For the text-containing cell, return its midpoint in [x, y] coordinate format. 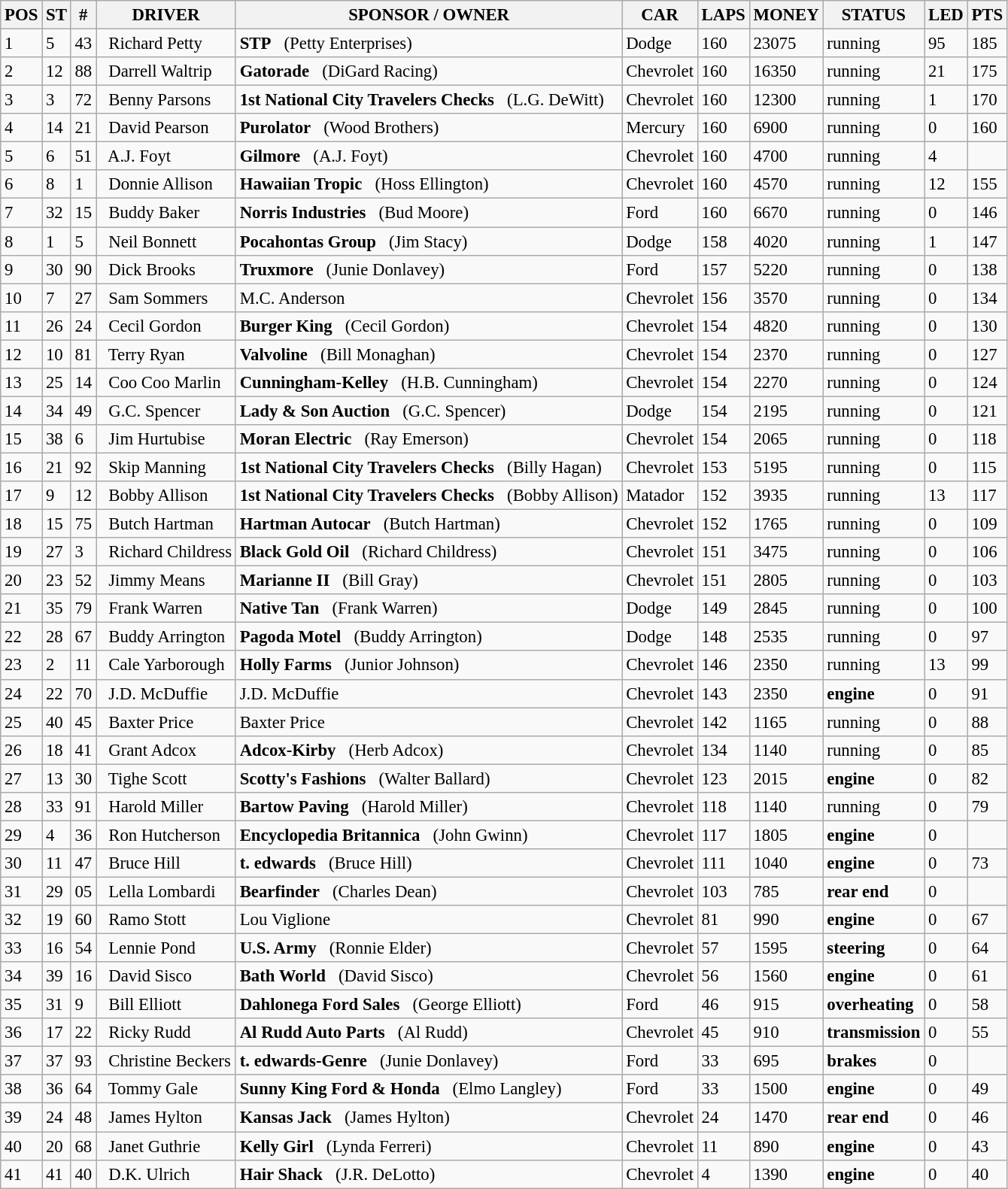
Buddy Baker [166, 213]
143 [724, 693]
12300 [786, 100]
6900 [786, 128]
75 [83, 524]
138 [987, 269]
111 [724, 863]
05 [83, 891]
90 [83, 269]
Marianne II (Bill Gray) [429, 581]
Hair Shack (J.R. DeLotto) [429, 1174]
890 [786, 1146]
3935 [786, 496]
Ramo Stott [166, 920]
52 [83, 581]
185 [987, 44]
1805 [786, 835]
Adcox-Kirby (Herb Adcox) [429, 750]
# [83, 15]
brakes [874, 1061]
steering [874, 948]
51 [83, 156]
175 [987, 71]
85 [987, 750]
6670 [786, 213]
LED [946, 15]
Scotty's Fashions (Walter Ballard) [429, 778]
Hartman Autocar (Butch Hartman) [429, 524]
92 [83, 467]
Lady & Son Auction (G.C. Spencer) [429, 411]
Lella Lombardi [166, 891]
Bartow Paving (Harold Miller) [429, 807]
Ron Hutcherson [166, 835]
55 [987, 1033]
73 [987, 863]
3475 [786, 552]
1595 [786, 948]
DRIVER [166, 15]
910 [786, 1033]
4020 [786, 241]
Kansas Jack (James Hylton) [429, 1118]
Pocahontas Group (Jim Stacy) [429, 241]
990 [786, 920]
54 [83, 948]
2195 [786, 411]
3570 [786, 298]
Tighe Scott [166, 778]
Benny Parsons [166, 100]
4820 [786, 326]
100 [987, 608]
David Sisco [166, 976]
ST [56, 15]
23075 [786, 44]
130 [987, 326]
785 [786, 891]
1470 [786, 1118]
Janet Guthrie [166, 1146]
Norris Industries (Bud Moore) [429, 213]
Christine Beckers [166, 1061]
Matador [660, 496]
Kelly Girl (Lynda Ferreri) [429, 1146]
123 [724, 778]
121 [987, 411]
1040 [786, 863]
Holly Farms (Junior Johnson) [429, 666]
Purolator (Wood Brothers) [429, 128]
Bearfinder (Charles Dean) [429, 891]
Richard Childress [166, 552]
58 [987, 1005]
109 [987, 524]
915 [786, 1005]
Dahlonega Ford Sales (George Elliott) [429, 1005]
695 [786, 1061]
Valvoline (Bill Monaghan) [429, 354]
STP (Petty Enterprises) [429, 44]
170 [987, 100]
Skip Manning [166, 467]
56 [724, 976]
4700 [786, 156]
Hawaiian Tropic (Hoss Ellington) [429, 184]
1765 [786, 524]
2065 [786, 439]
47 [83, 863]
155 [987, 184]
2370 [786, 354]
Cale Yarborough [166, 666]
Grant Adcox [166, 750]
POS [21, 15]
2805 [786, 581]
157 [724, 269]
D.K. Ulrich [166, 1174]
Encyclopedia Britannica (John Gwinn) [429, 835]
Gilmore (A.J. Foyt) [429, 156]
A.J. Foyt [166, 156]
115 [987, 467]
CAR [660, 15]
Ricky Rudd [166, 1033]
1st National City Travelers Checks (L.G. DeWitt) [429, 100]
Richard Petty [166, 44]
61 [987, 976]
2015 [786, 778]
4570 [786, 184]
Buddy Arrington [166, 637]
60 [83, 920]
t. edwards-Genre (Junie Donlavey) [429, 1061]
72 [83, 100]
153 [724, 467]
Coo Coo Marlin [166, 383]
5220 [786, 269]
overheating [874, 1005]
Al Rudd Auto Parts (Al Rudd) [429, 1033]
James Hylton [166, 1118]
2845 [786, 608]
148 [724, 637]
1390 [786, 1174]
Gatorade (DiGard Racing) [429, 71]
82 [987, 778]
Harold Miller [166, 807]
106 [987, 552]
Black Gold Oil (Richard Childress) [429, 552]
Neil Bonnett [166, 241]
MONEY [786, 15]
transmission [874, 1033]
2270 [786, 383]
Darrell Waltrip [166, 71]
97 [987, 637]
Donnie Allison [166, 184]
156 [724, 298]
149 [724, 608]
Moran Electric (Ray Emerson) [429, 439]
57 [724, 948]
Bruce Hill [166, 863]
Lou Viglione [429, 920]
48 [83, 1118]
Truxmore (Junie Donlavey) [429, 269]
99 [987, 666]
Mercury [660, 128]
Bill Elliott [166, 1005]
Terry Ryan [166, 354]
Bath World (David Sisco) [429, 976]
M.C. Anderson [429, 298]
124 [987, 383]
1st National City Travelers Checks (Bobby Allison) [429, 496]
Pagoda Motel (Buddy Arrington) [429, 637]
93 [83, 1061]
Cecil Gordon [166, 326]
95 [946, 44]
SPONSOR / OWNER [429, 15]
PTS [987, 15]
Burger King (Cecil Gordon) [429, 326]
1st National City Travelers Checks (Billy Hagan) [429, 467]
David Pearson [166, 128]
Sunny King Ford & Honda (Elmo Langley) [429, 1090]
Jim Hurtubise [166, 439]
142 [724, 722]
Native Tan (Frank Warren) [429, 608]
127 [987, 354]
16350 [786, 71]
147 [987, 241]
U.S. Army (Ronnie Elder) [429, 948]
1500 [786, 1090]
Frank Warren [166, 608]
5195 [786, 467]
68 [83, 1146]
2535 [786, 637]
Bobby Allison [166, 496]
Jimmy Means [166, 581]
t. edwards (Bruce Hill) [429, 863]
Butch Hartman [166, 524]
G.C. Spencer [166, 411]
1165 [786, 722]
1560 [786, 976]
STATUS [874, 15]
Lennie Pond [166, 948]
158 [724, 241]
Dick Brooks [166, 269]
70 [83, 693]
LAPS [724, 15]
Cunningham-Kelley (H.B. Cunningham) [429, 383]
Tommy Gale [166, 1090]
Sam Sommers [166, 298]
